From the cell containing the given text, extract its center point as (x, y) coordinate. 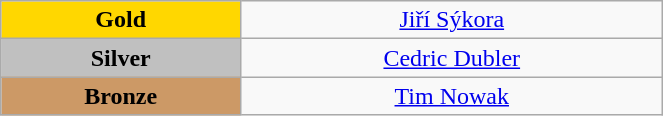
Jiří Sýkora (452, 20)
Gold (121, 20)
Tim Nowak (452, 96)
Cedric Dubler (452, 58)
Silver (121, 58)
Bronze (121, 96)
